Find where the given text appears and provide that cell's center as [x, y] coordinate. 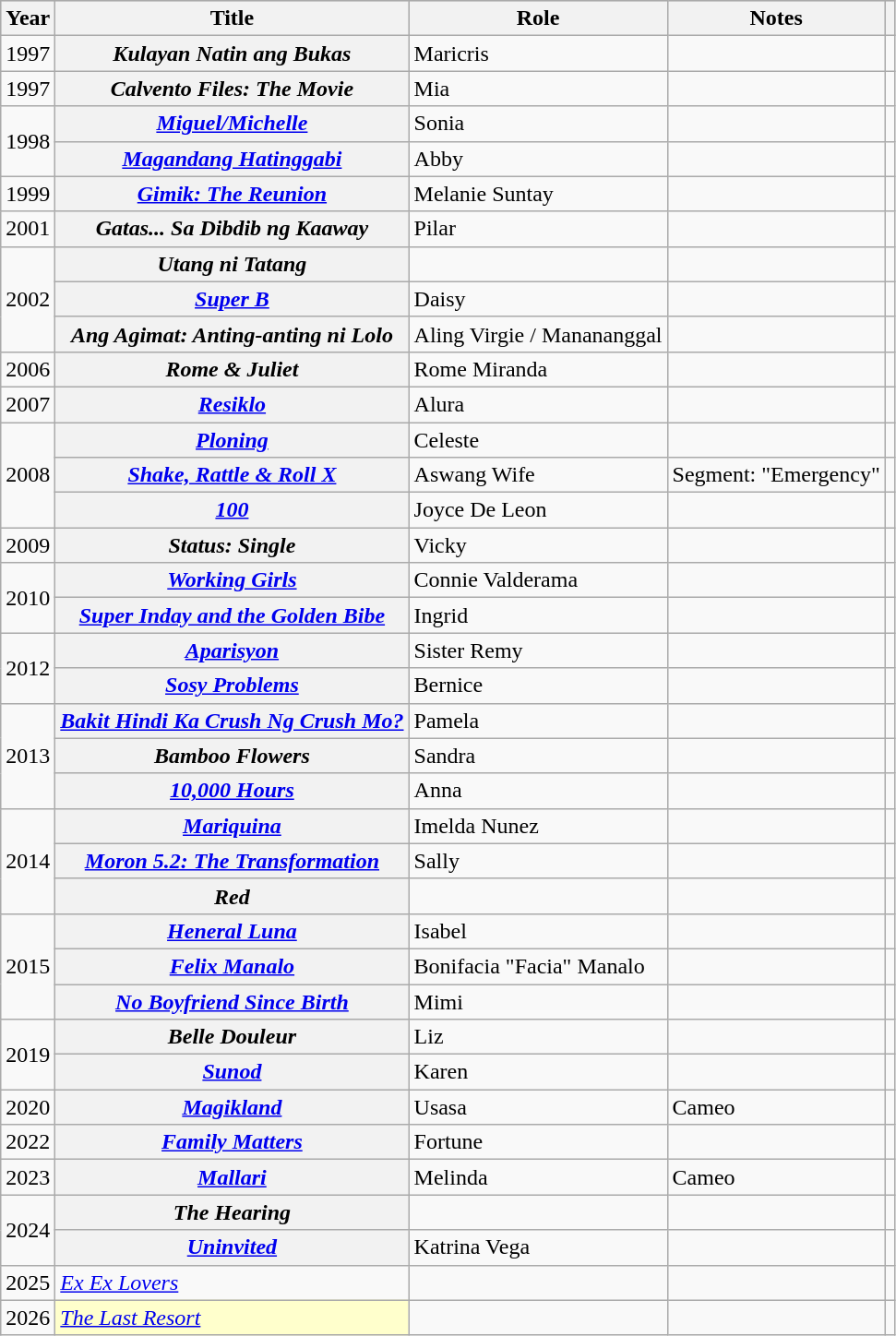
No Boyfriend Since Birth [233, 1001]
2013 [28, 756]
Mimi [538, 1001]
100 [233, 510]
Pamela [538, 721]
2006 [28, 369]
Bamboo Flowers [233, 756]
Daisy [538, 299]
2025 [28, 1282]
10,000 Hours [233, 791]
Utang ni Tatang [233, 264]
Usasa [538, 1107]
2009 [28, 545]
Ingrid [538, 615]
Maricris [538, 54]
Sunod [233, 1072]
Vicky [538, 545]
Sally [538, 861]
Kulayan Natin ang Bukas [233, 54]
Isabel [538, 931]
Year [28, 18]
Mariquina [233, 826]
1999 [28, 194]
Rome & Juliet [233, 369]
Mallari [233, 1177]
Fortune [538, 1142]
2007 [28, 404]
Bernice [538, 686]
Notes [776, 18]
2020 [28, 1107]
Melinda [538, 1177]
2008 [28, 475]
Super Inday and the Golden Bibe [233, 615]
2024 [28, 1230]
Status: Single [233, 545]
Title [233, 18]
Ploning [233, 440]
Ang Agimat: Anting-anting ni Lolo [233, 334]
Moron 5.2: The Transformation [233, 861]
1998 [28, 141]
Segment: "Emergency" [776, 475]
Super B [233, 299]
The Hearing [233, 1212]
Shake, Rattle & Roll X [233, 475]
Aswang Wife [538, 475]
Belle Douleur [233, 1037]
2014 [28, 861]
Liz [538, 1037]
Rome Miranda [538, 369]
Bakit Hindi Ka Crush Ng Crush Mo? [233, 721]
Magikland [233, 1107]
Karen [538, 1072]
Aling Virgie / Manananggal [538, 334]
Family Matters [233, 1142]
Magandang Hatinggabi [233, 159]
Working Girls [233, 580]
Joyce De Leon [538, 510]
2015 [28, 966]
Abby [538, 159]
Alura [538, 404]
2010 [28, 598]
Anna [538, 791]
Aparisyon [233, 650]
Uninvited [233, 1247]
2026 [28, 1318]
The Last Resort [233, 1318]
2012 [28, 668]
Sister Remy [538, 650]
Bonifacia "Facia" Manalo [538, 966]
2022 [28, 1142]
Celeste [538, 440]
Felix Manalo [233, 966]
Ex Ex Lovers [233, 1282]
2019 [28, 1055]
Mia [538, 89]
Miguel/Michelle [233, 124]
Sosy Problems [233, 686]
2023 [28, 1177]
2001 [28, 229]
Katrina Vega [538, 1247]
Role [538, 18]
Red [233, 896]
Connie Valderama [538, 580]
2002 [28, 299]
Sandra [538, 756]
Sonia [538, 124]
Calvento Files: The Movie [233, 89]
Imelda Nunez [538, 826]
Melanie Suntay [538, 194]
Heneral Luna [233, 931]
Resiklo [233, 404]
Gimik: The Reunion [233, 194]
Gatas... Sa Dibdib ng Kaaway [233, 229]
Pilar [538, 229]
